For the text-containing cell, return its midpoint in (x, y) coordinate format. 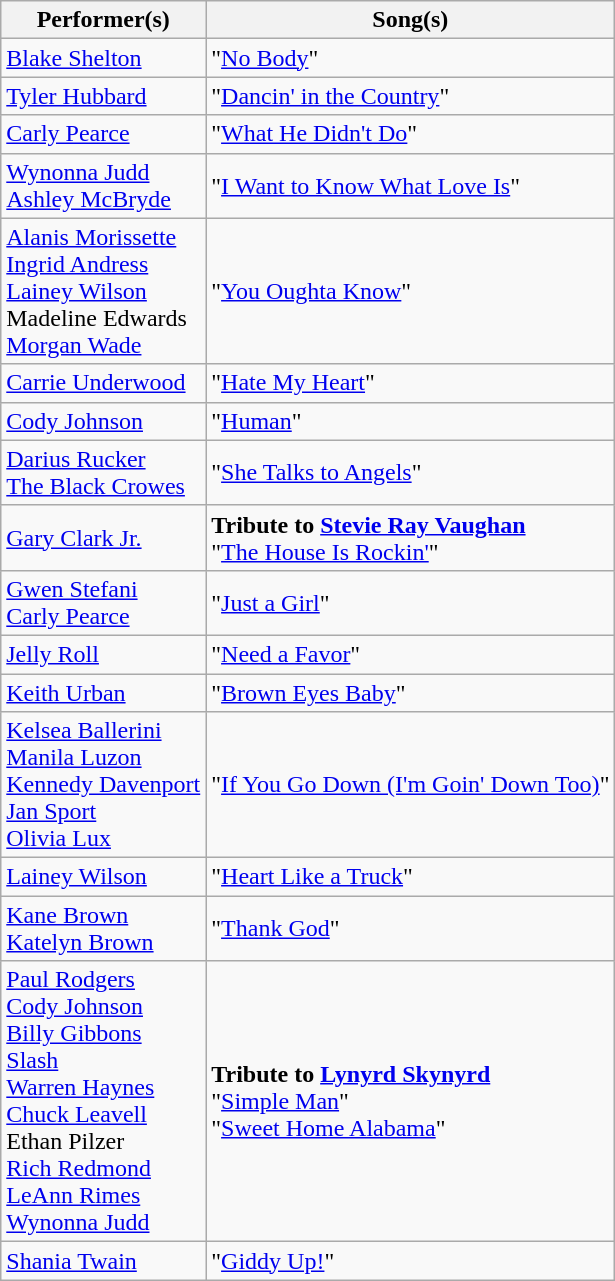
"What He Didn't Do" (410, 134)
Song(s) (410, 20)
"Dancin' in the Country" (410, 96)
Alanis Morissette Ingrid Andress Lainey Wilson Madeline Edwards Morgan Wade (104, 291)
Jelly Roll (104, 654)
Tyler Hubbard (104, 96)
Kane Brown Katelyn Brown (104, 928)
Cody Johnson (104, 421)
Shania Twain (104, 1261)
Blake Shelton (104, 58)
"Human" (410, 421)
Carly Pearce (104, 134)
"I Want to Know What Love Is" (410, 186)
Paul Rodgers Cody Johnson Billy Gibbons Slash Warren Haynes Chuck Leavell Ethan Pilzer Rich Redmond LeAnn Rimes Wynonna Judd (104, 1102)
"Heart Like a Truck" (410, 877)
Tribute to Lynyrd Skynyrd "Simple Man" "Sweet Home Alabama" (410, 1102)
Wynonna Judd Ashley McBryde (104, 186)
"She Talks to Angels" (410, 472)
Tribute to Stevie Ray Vaughan "The House Is Rockin'" (410, 538)
"Thank God" (410, 928)
"No Body" (410, 58)
"Brown Eyes Baby" (410, 693)
Gary Clark Jr. (104, 538)
Gwen Stefani Carly Pearce (104, 602)
Keith Urban (104, 693)
"Giddy Up!" (410, 1261)
"Hate My Heart" (410, 383)
Lainey Wilson (104, 877)
"Need a Favor" (410, 654)
"If You Go Down (I'm Goin' Down Too)" (410, 785)
Kelsea Ballerini Manila Luzon Kennedy Davenport Jan Sport Olivia Lux (104, 785)
Darius Rucker The Black Crowes (104, 472)
"You Oughta Know" (410, 291)
Carrie Underwood (104, 383)
Performer(s) (104, 20)
"Just a Girl" (410, 602)
